From the cell containing the given text, extract its center point as [x, y] coordinate. 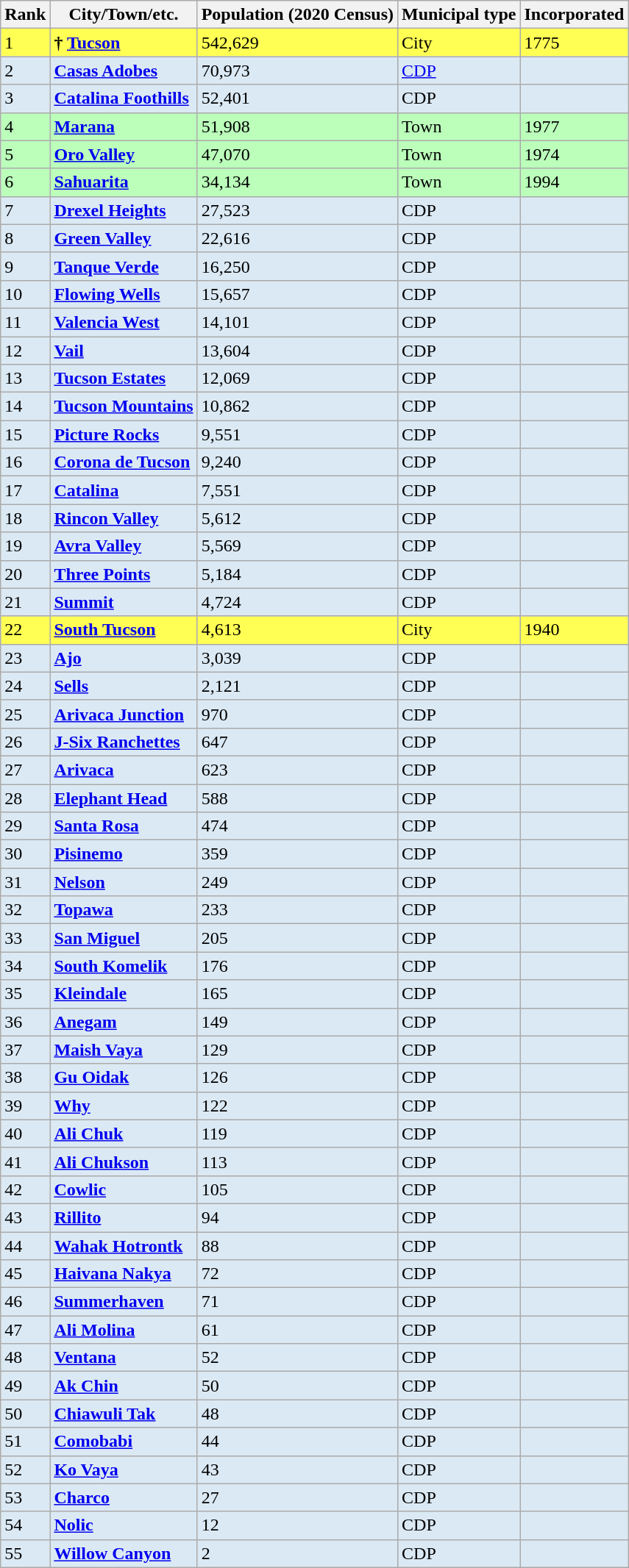
1974 [574, 154]
3,039 [297, 658]
Topawa [124, 910]
52,401 [297, 99]
61 [297, 1330]
San Miguel [124, 938]
113 [297, 1161]
Wahak Hotrontk [124, 1246]
19 [25, 546]
122 [297, 1106]
33 [25, 938]
Chiawuli Tak [124, 1414]
94 [297, 1217]
Ko Vaya [124, 1469]
Nelson [124, 882]
8 [25, 238]
Population (2020 Census) [297, 15]
Catalina [124, 490]
Vail [124, 351]
Comobabi [124, 1442]
Ajo [124, 658]
17 [25, 490]
9 [25, 266]
Flowing Wells [124, 294]
126 [297, 1078]
647 [297, 742]
10 [25, 294]
Marana [124, 126]
5,569 [297, 546]
14,101 [297, 322]
Haivana Nakya [124, 1274]
1 [25, 43]
149 [297, 1022]
Sahuarita [124, 182]
16 [25, 462]
Avra Valley [124, 546]
Incorporated [574, 15]
55 [25, 1553]
Rincon Valley [124, 518]
Picture Rocks [124, 434]
32 [25, 910]
20 [25, 574]
Tucson Estates [124, 379]
Charco [124, 1497]
21 [25, 602]
Ak Chin [124, 1386]
South Tucson [124, 630]
1977 [574, 126]
38 [25, 1078]
13,604 [297, 351]
30 [25, 854]
Arivaca Junction [124, 714]
4,724 [297, 602]
129 [297, 1050]
41 [25, 1161]
623 [297, 770]
Summit [124, 602]
Corona de Tucson [124, 462]
46 [25, 1302]
Sells [124, 686]
542,629 [297, 43]
24 [25, 686]
970 [297, 714]
51,908 [297, 126]
45 [25, 1274]
474 [297, 826]
22 [25, 630]
2,121 [297, 686]
South Komelik [124, 966]
Ali Chukson [124, 1161]
1940 [574, 630]
Willow Canyon [124, 1553]
70,973 [297, 71]
12,069 [297, 379]
23 [25, 658]
29 [25, 826]
Oro Valley [124, 154]
† Tucson [124, 43]
165 [297, 994]
11 [25, 322]
51 [25, 1442]
47 [25, 1330]
25 [25, 714]
31 [25, 882]
71 [297, 1302]
249 [297, 882]
16,250 [297, 266]
Tanque Verde [124, 266]
37 [25, 1050]
Ali Chuk [124, 1134]
3 [25, 99]
54 [25, 1525]
Valencia West [124, 322]
39 [25, 1106]
Arivaca [124, 770]
47,070 [297, 154]
27,523 [297, 210]
Three Points [124, 574]
Ali Molina [124, 1330]
28 [25, 798]
10,862 [297, 407]
Ventana [124, 1358]
88 [297, 1246]
Green Valley [124, 238]
49 [25, 1386]
Summerhaven [124, 1302]
40 [25, 1134]
34,134 [297, 182]
26 [25, 742]
6 [25, 182]
1775 [574, 43]
233 [297, 910]
36 [25, 1022]
City/Town/etc. [124, 15]
Gu Oidak [124, 1078]
7,551 [297, 490]
5,612 [297, 518]
1994 [574, 182]
15 [25, 434]
Maish Vaya [124, 1050]
9,240 [297, 462]
Cowlic [124, 1189]
Municipal type [459, 15]
72 [297, 1274]
9,551 [297, 434]
359 [297, 854]
Pisinemo [124, 854]
4,613 [297, 630]
42 [25, 1189]
Catalina Foothills [124, 99]
5,184 [297, 574]
105 [297, 1189]
Nolic [124, 1525]
15,657 [297, 294]
588 [297, 798]
Drexel Heights [124, 210]
18 [25, 518]
34 [25, 966]
Why [124, 1106]
Tucson Mountains [124, 407]
4 [25, 126]
119 [297, 1134]
7 [25, 210]
Anegam [124, 1022]
Kleindale [124, 994]
Casas Adobes [124, 71]
176 [297, 966]
Rank [25, 15]
14 [25, 407]
53 [25, 1497]
Elephant Head [124, 798]
J-Six Ranchettes [124, 742]
35 [25, 994]
Santa Rosa [124, 826]
13 [25, 379]
22,616 [297, 238]
Rillito [124, 1217]
205 [297, 938]
5 [25, 154]
